Extract the (X, Y) coordinate from the center of the cell holding the provided text.  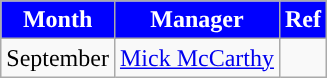
Ref (302, 20)
Mick McCarthy (196, 58)
Manager (196, 20)
Month (58, 20)
September (58, 58)
